Pinpoint the cell where the given text exists, returning its [X, Y] midpoint coordinate. 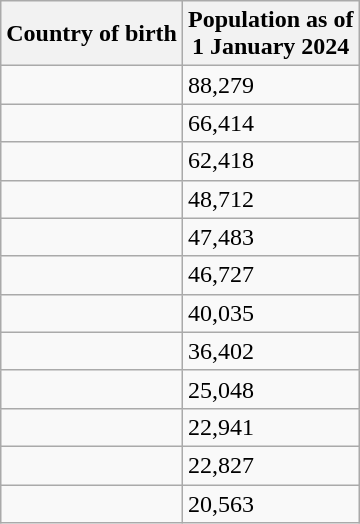
40,035 [270, 313]
46,727 [270, 275]
22,827 [270, 465]
Population as of1 January 2024 [270, 34]
25,048 [270, 389]
88,279 [270, 85]
20,563 [270, 503]
36,402 [270, 351]
Country of birth [92, 34]
48,712 [270, 199]
66,414 [270, 123]
47,483 [270, 237]
62,418 [270, 161]
22,941 [270, 427]
